From the cell containing the given text, extract its center point as [x, y] coordinate. 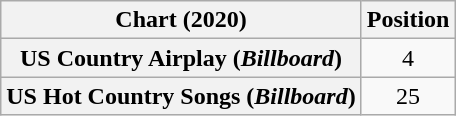
US Country Airplay (Billboard) [181, 58]
25 [408, 96]
US Hot Country Songs (Billboard) [181, 96]
4 [408, 58]
Chart (2020) [181, 20]
Position [408, 20]
